Output the [x, y] coordinate of the center of the cell containing the given text.  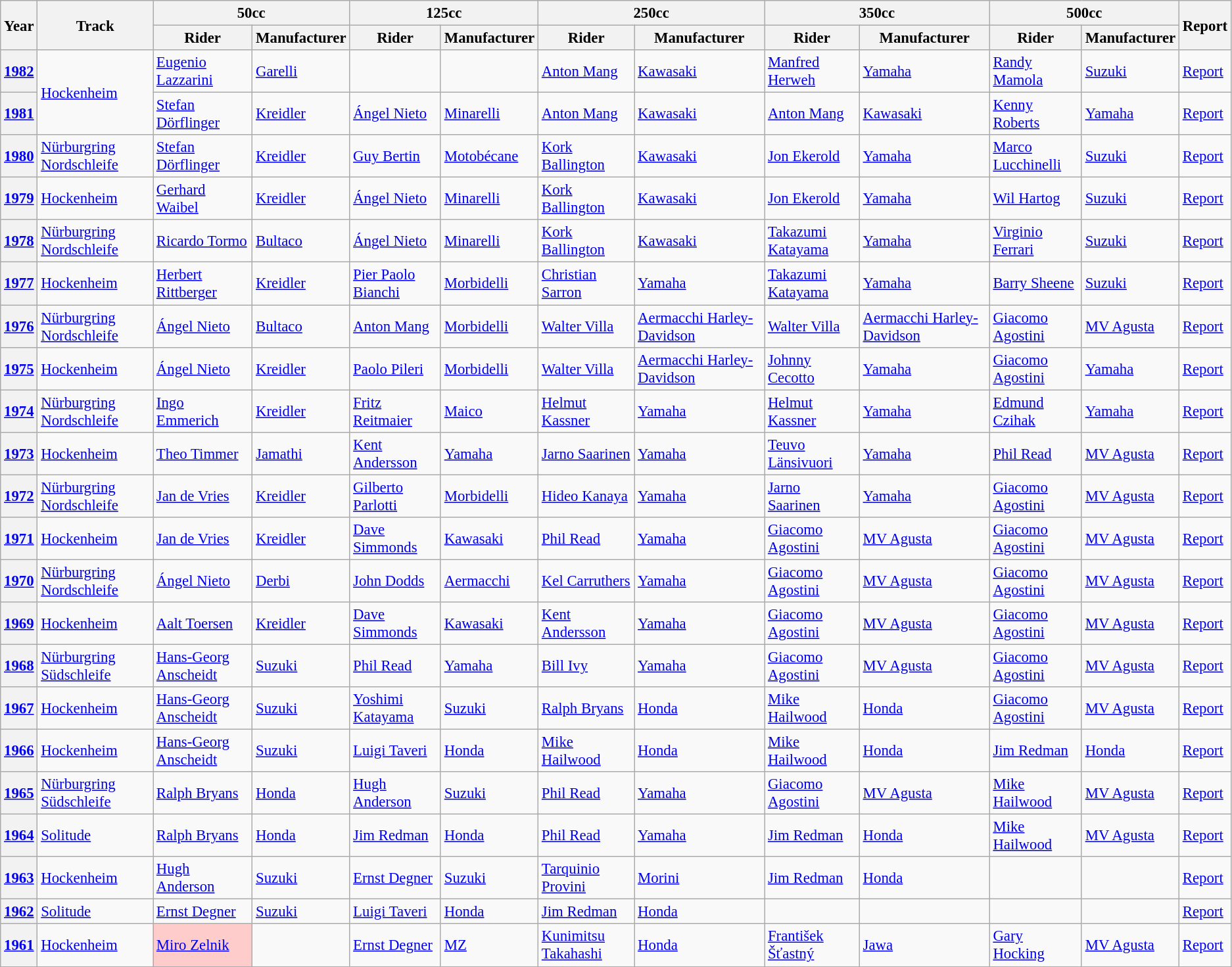
Yoshimi Katayama [396, 709]
1980 [19, 156]
1965 [19, 793]
Ricardo Tormo [202, 241]
Ingo Emmerich [202, 412]
John Dodds [396, 581]
Morini [699, 878]
Wil Hartog [1035, 199]
1978 [19, 241]
1975 [19, 368]
Miro Zelnik [202, 945]
1974 [19, 412]
Johnny Cecotto [813, 368]
Pier Paolo Bianchi [396, 284]
1967 [19, 709]
Barry Sheene [1035, 284]
Jamathi [301, 454]
1968 [19, 665]
Kenny Roberts [1035, 114]
Virginio Ferrari [1035, 241]
Eugenio Lazzarini [202, 71]
500cc [1084, 13]
Teuvo Länsivuori [813, 454]
350cc [877, 13]
1962 [19, 912]
Randy Mamola [1035, 71]
1966 [19, 751]
Guy Bertin [396, 156]
Jawa [924, 945]
Herbert Rittberger [202, 284]
Gilberto Parlotti [396, 496]
Christian Sarron [586, 284]
Motobécane [489, 156]
Bill Ivy [586, 665]
1982 [19, 71]
1979 [19, 199]
1963 [19, 878]
1971 [19, 539]
Aermacchi [489, 581]
Aalt Toersen [202, 623]
1972 [19, 496]
Year [19, 25]
Gerhard Waibel [202, 199]
1976 [19, 326]
1961 [19, 945]
Fritz Reitmaier [396, 412]
František Šťastný [813, 945]
1973 [19, 454]
Derbi [301, 581]
50cc [251, 13]
MZ [489, 945]
125cc [444, 13]
Paolo Pileri [396, 368]
Gary Hocking [1035, 945]
Hideo Kanaya [586, 496]
Manfred Herweh [813, 71]
Garelli [301, 71]
Kunimitsu Takahashi [586, 945]
Tarquinio Provini [586, 878]
Edmund Czihak [1035, 412]
1977 [19, 284]
1964 [19, 836]
Marco Lucchinelli [1035, 156]
Maico [489, 412]
250cc [652, 13]
1981 [19, 114]
Theo Timmer [202, 454]
Track [95, 25]
1969 [19, 623]
1970 [19, 581]
Kel Carruthers [586, 581]
